Pinpoint the cell where the given text exists, returning its [x, y] midpoint coordinate. 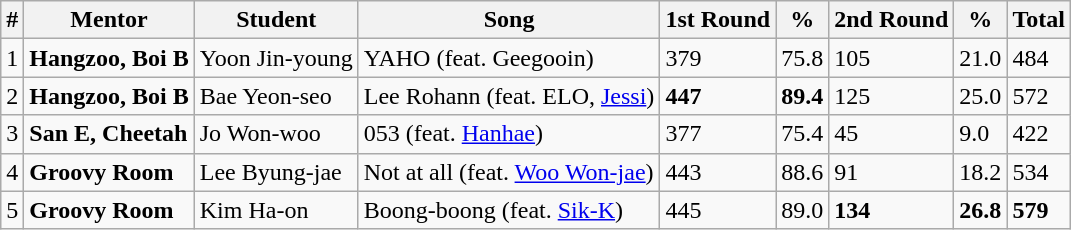
377 [718, 134]
Student [276, 20]
3 [12, 134]
89.0 [802, 210]
2nd Round [892, 20]
Song [509, 20]
88.6 [802, 172]
134 [892, 210]
Lee Rohann (feat. ELO, Jessi) [509, 96]
579 [1039, 210]
484 [1039, 58]
2 [12, 96]
Yoon Jin-young [276, 58]
1st Round [718, 20]
Jo Won-woo [276, 134]
Not at all (feat. Woo Won-jae) [509, 172]
21.0 [980, 58]
105 [892, 58]
75.8 [802, 58]
534 [1039, 172]
9.0 [980, 134]
26.8 [980, 210]
445 [718, 210]
Kim Ha-on [276, 210]
4 [12, 172]
5 [12, 210]
Bae Yeon-seo [276, 96]
572 [1039, 96]
053 (feat. Hanhae) [509, 134]
447 [718, 96]
# [12, 20]
91 [892, 172]
Total [1039, 20]
25.0 [980, 96]
443 [718, 172]
89.4 [802, 96]
YAHO (feat. Geegooin) [509, 58]
125 [892, 96]
422 [1039, 134]
379 [718, 58]
18.2 [980, 172]
75.4 [802, 134]
1 [12, 58]
45 [892, 134]
Lee Byung-jae [276, 172]
Boong-boong (feat. Sik-K) [509, 210]
San E, Cheetah [109, 134]
Mentor [109, 20]
